Determine the [X, Y] coordinate at the center of the cell enclosing the given text.  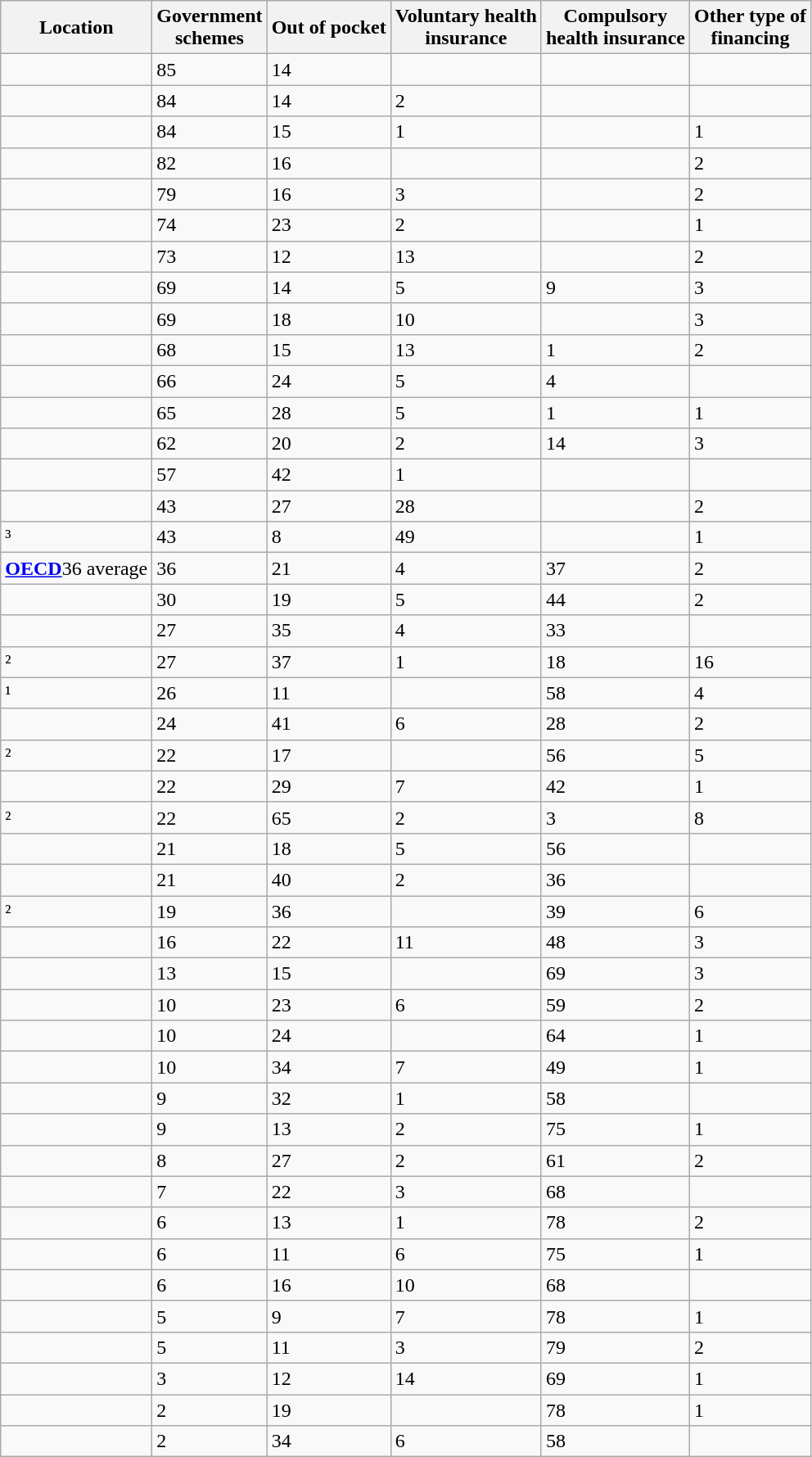
29 [329, 786]
20 [329, 444]
74 [210, 225]
Other type of financing [750, 28]
OECD36 average [77, 568]
26 [210, 693]
33 [616, 631]
Compulsory health insurance [616, 28]
48 [616, 943]
17 [329, 755]
Location [77, 28]
Out of pocket [329, 28]
¹ [77, 693]
40 [329, 880]
85 [210, 70]
41 [329, 724]
35 [329, 631]
Voluntary health insurance [466, 28]
59 [616, 1005]
³ [77, 537]
39 [616, 912]
73 [210, 256]
61 [616, 1161]
82 [210, 163]
66 [210, 381]
57 [210, 475]
Government schemes [210, 28]
32 [329, 1098]
64 [616, 1036]
30 [210, 600]
44 [616, 600]
62 [210, 444]
